Output the [X, Y] coordinate of the center of the cell containing the given text.  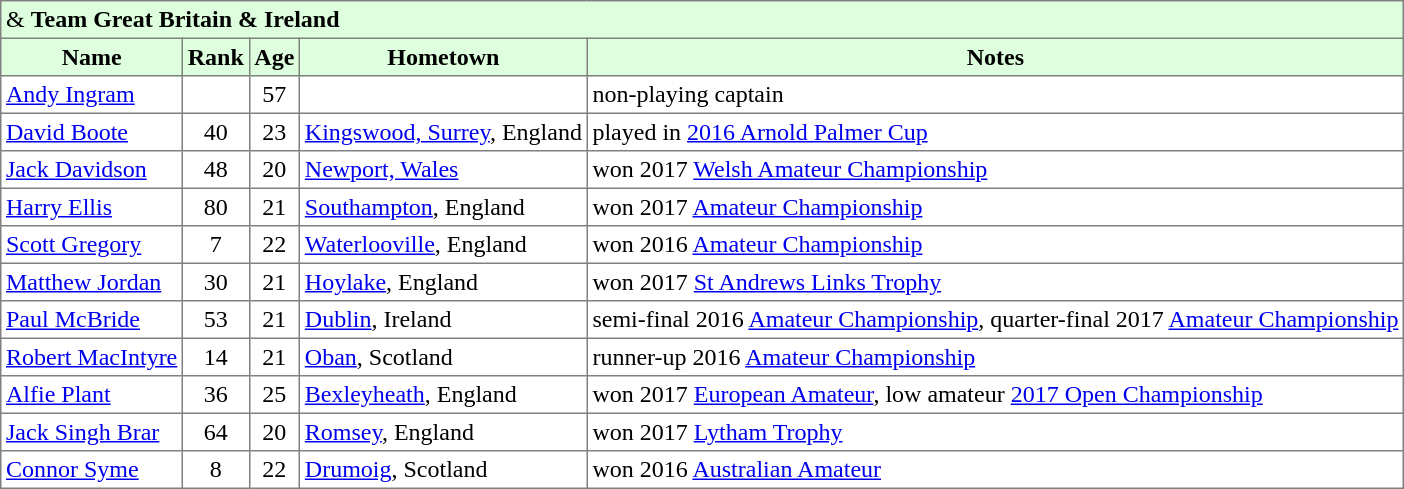
Kingswood, Surrey, England [444, 132]
Jack Singh Brar [92, 432]
8 [216, 470]
Hoylake, England [444, 282]
won 2017 Welsh Amateur Championship [996, 170]
Drumoig, Scotland [444, 470]
Harry Ellis [92, 207]
48 [216, 170]
Bexleyheath, England [444, 395]
Connor Syme [92, 470]
Jack Davidson [92, 170]
7 [216, 245]
played in 2016 Arnold Palmer Cup [996, 132]
25 [274, 395]
Hometown [444, 57]
Alfie Plant [92, 395]
Oban, Scotland [444, 357]
semi-final 2016 Amateur Championship, quarter-final 2017 Amateur Championship [996, 320]
David Boote [92, 132]
40 [216, 132]
won 2017 European Amateur, low amateur 2017 Open Championship [996, 395]
23 [274, 132]
Robert MacIntyre [92, 357]
57 [274, 95]
won 2017 St Andrews Links Trophy [996, 282]
64 [216, 432]
Andy Ingram [92, 95]
Notes [996, 57]
won 2017 Lytham Trophy [996, 432]
Dublin, Ireland [444, 320]
14 [216, 357]
won 2016 Australian Amateur [996, 470]
30 [216, 282]
won 2016 Amateur Championship [996, 245]
Romsey, England [444, 432]
Newport, Wales [444, 170]
non-playing captain [996, 95]
36 [216, 395]
& Team Great Britain & Ireland [702, 20]
Rank [216, 57]
Age [274, 57]
Matthew Jordan [92, 282]
won 2017 Amateur Championship [996, 207]
53 [216, 320]
80 [216, 207]
runner-up 2016 Amateur Championship [996, 357]
Waterlooville, England [444, 245]
Paul McBride [92, 320]
Scott Gregory [92, 245]
Southampton, England [444, 207]
Name [92, 57]
